Extract the (X, Y) coordinate from the center of the cell holding the provided text.  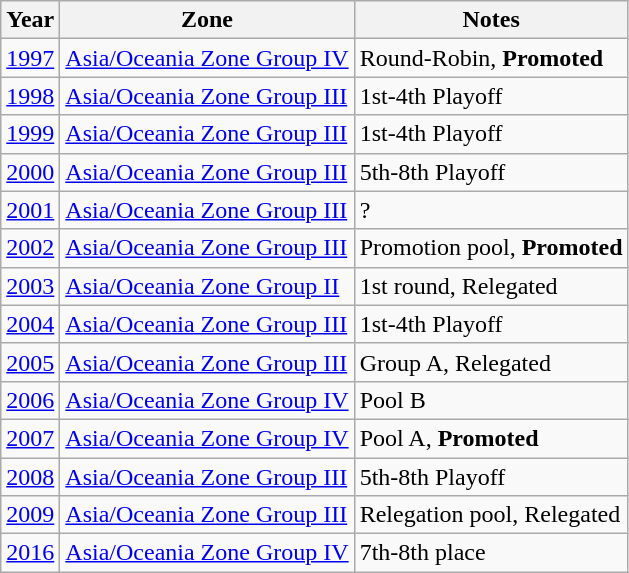
? (491, 210)
1999 (30, 134)
1998 (30, 96)
Notes (491, 20)
2005 (30, 362)
2000 (30, 172)
2001 (30, 210)
7th-8th place (491, 553)
2007 (30, 438)
Round-Robin, Promoted (491, 58)
Group A, Relegated (491, 362)
2006 (30, 400)
2016 (30, 553)
Promotion pool, Promoted (491, 248)
Year (30, 20)
1997 (30, 58)
Zone (207, 20)
1st round, Relegated (491, 286)
Pool A, Promoted (491, 438)
2003 (30, 286)
Relegation pool, Relegated (491, 515)
2002 (30, 248)
Pool B (491, 400)
2008 (30, 477)
Asia/Oceania Zone Group II (207, 286)
2009 (30, 515)
2004 (30, 324)
